Detect which cell encompasses the target text, then output its (x, y) center coordinate. 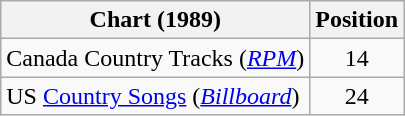
US Country Songs (Billboard) (156, 96)
Position (357, 20)
24 (357, 96)
14 (357, 58)
Canada Country Tracks (RPM) (156, 58)
Chart (1989) (156, 20)
